Determine the [x, y] coordinate at the center of the cell enclosing the given text.  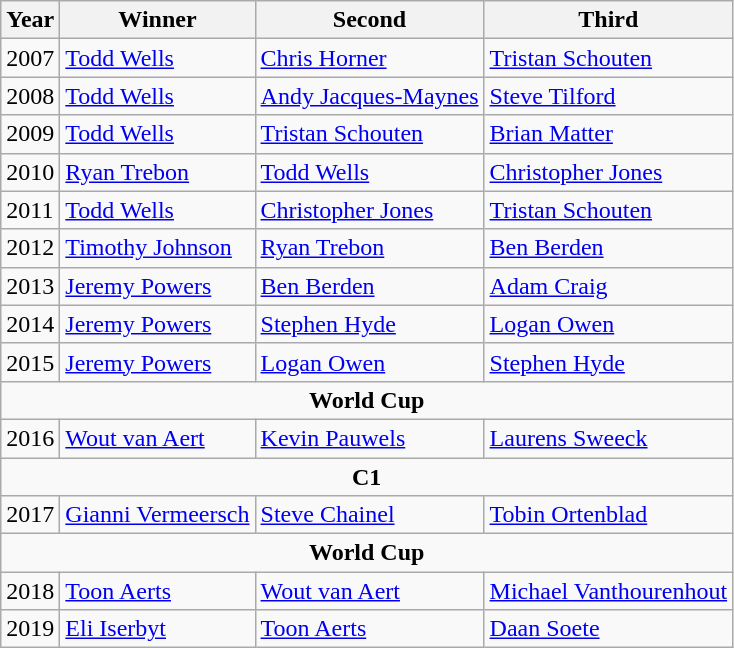
Michael Vanthourenhout [608, 591]
Third [608, 20]
2010 [30, 172]
Kevin Pauwels [370, 438]
Adam Craig [608, 286]
C1 [367, 477]
Laurens Sweeck [608, 438]
Steve Tilford [608, 96]
Daan Soete [608, 629]
Winner [158, 20]
2018 [30, 591]
Second [370, 20]
2016 [30, 438]
Tobin Ortenblad [608, 515]
Steve Chainel [370, 515]
Chris Horner [370, 58]
2007 [30, 58]
Timothy Johnson [158, 248]
Gianni Vermeersch [158, 515]
Year [30, 20]
2013 [30, 286]
2019 [30, 629]
Andy Jacques-Maynes [370, 96]
2015 [30, 362]
2012 [30, 248]
Eli Iserbyt [158, 629]
2008 [30, 96]
2014 [30, 324]
Brian Matter [608, 134]
2009 [30, 134]
2017 [30, 515]
2011 [30, 210]
